Find where the given text appears and provide that cell's center as (x, y) coordinate. 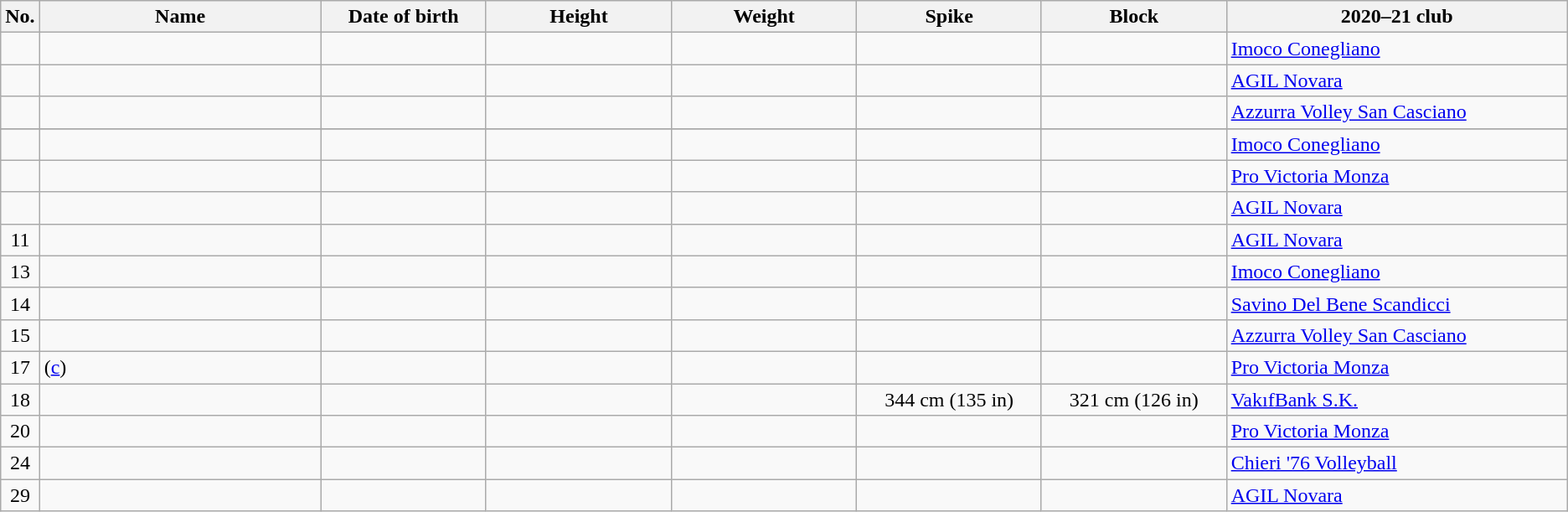
Block (1134, 17)
VakıfBank S.K. (1397, 400)
321 cm (126 in) (1134, 400)
11 (20, 240)
Height (578, 17)
Chieri '76 Volleyball (1397, 463)
24 (20, 463)
344 cm (135 in) (950, 400)
Savino Del Bene Scandicci (1397, 303)
13 (20, 272)
2020–21 club (1397, 17)
17 (20, 367)
15 (20, 335)
(c) (180, 367)
Date of birth (404, 17)
18 (20, 400)
No. (20, 17)
Spike (950, 17)
14 (20, 303)
Weight (764, 17)
29 (20, 495)
20 (20, 432)
Name (180, 17)
